Provide the [x, y] coordinate of the cell's center where the given text is located.  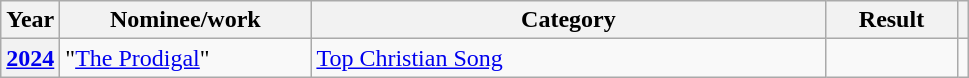
2024 [30, 58]
"The Prodigal" [186, 58]
Year [30, 20]
Top Christian Song [568, 58]
Nominee/work [186, 20]
Category [568, 20]
Result [892, 20]
